Extract the [X, Y] coordinate from the center of the cell holding the provided text.  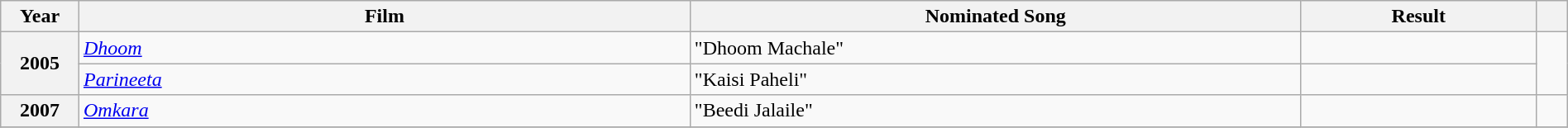
Result [1418, 17]
"Dhoom Machale" [996, 48]
"Beedi Jalaile" [996, 111]
Omkara [384, 111]
Nominated Song [996, 17]
Parineeta [384, 79]
Year [40, 17]
2007 [40, 111]
"Kaisi Paheli" [996, 79]
2005 [40, 64]
Film [384, 17]
Dhoom [384, 48]
